For the text-containing cell, return its midpoint in [x, y] coordinate format. 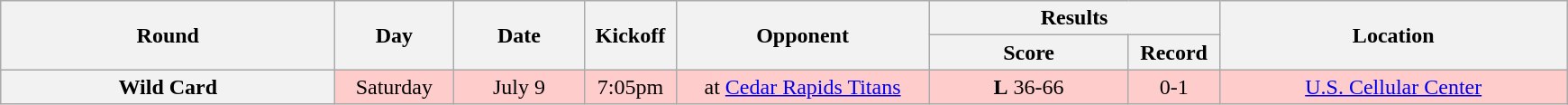
at Cedar Rapids Titans [802, 87]
0-1 [1173, 87]
Saturday [395, 87]
Results [1074, 18]
U.S. Cellular Center [1393, 87]
L 36-66 [1029, 87]
Score [1029, 52]
Day [395, 35]
Location [1393, 35]
July 9 [519, 87]
Opponent [802, 35]
Date [519, 35]
Wild Card [168, 87]
Round [168, 35]
Kickoff [631, 35]
Record [1173, 52]
7:05pm [631, 87]
